Return the (X, Y) coordinate for the center point of the cell that contains the specified text.  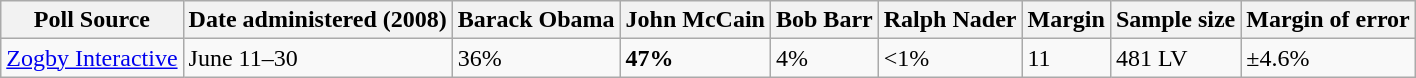
June 11–30 (318, 58)
John McCain (695, 20)
481 LV (1175, 58)
4% (824, 58)
11 (1066, 58)
36% (536, 58)
Margin of error (1328, 20)
Bob Barr (824, 20)
Ralph Nader (950, 20)
Sample size (1175, 20)
47% (695, 58)
Margin (1066, 20)
Barack Obama (536, 20)
<1% (950, 58)
Poll Source (92, 20)
±4.6% (1328, 58)
Date administered (2008) (318, 20)
Zogby Interactive (92, 58)
